Determine the [x, y] coordinate at the center of the cell enclosing the given text.  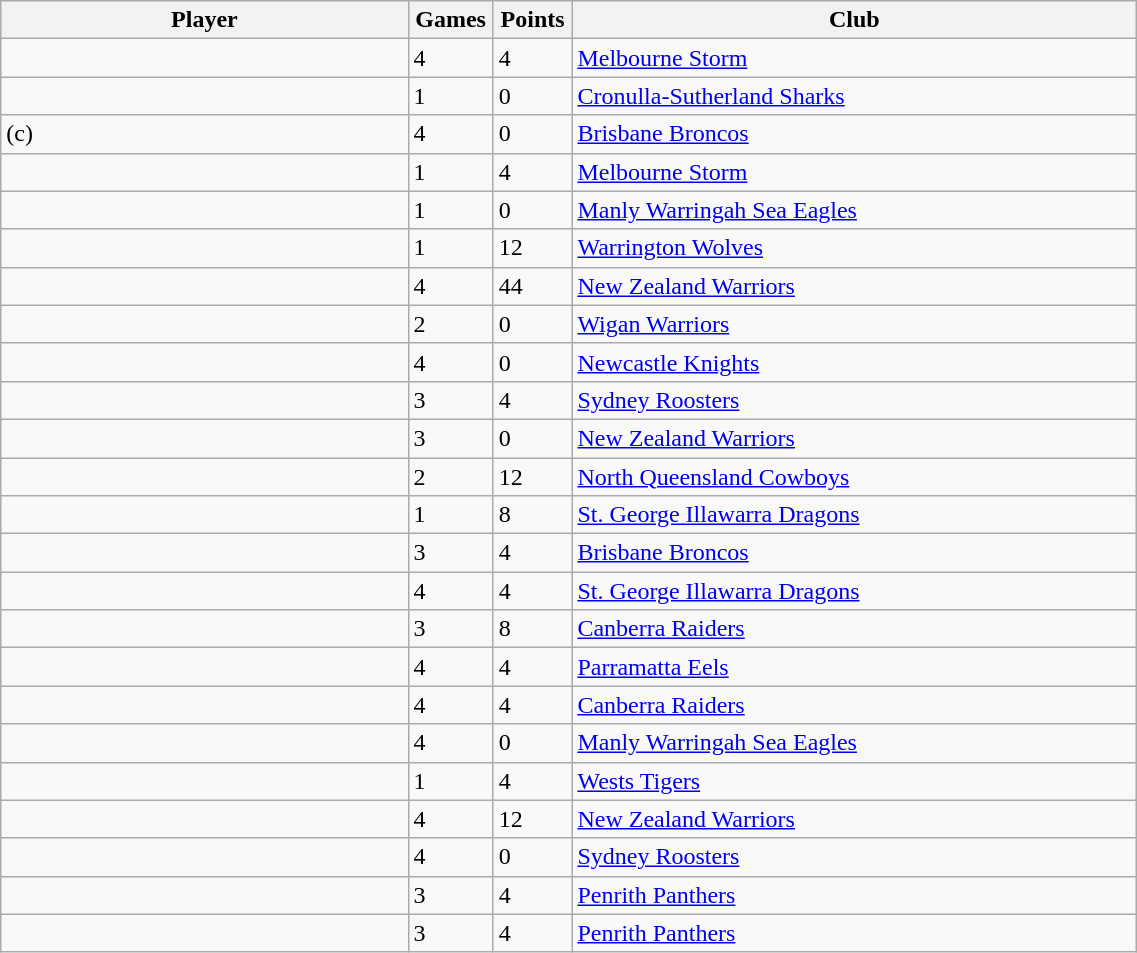
Wigan Warriors [854, 324]
44 [532, 286]
North Queensland Cowboys [854, 477]
Points [532, 20]
Player [204, 20]
Parramatta Eels [854, 667]
Wests Tigers [854, 781]
(c) [204, 134]
Warrington Wolves [854, 248]
Newcastle Knights [854, 362]
Cronulla-Sutherland Sharks [854, 96]
Club [854, 20]
Games [450, 20]
